Locate the cell with the specified text and output its (X, Y) center coordinate. 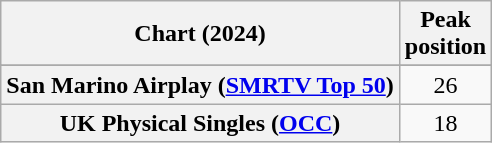
18 (445, 123)
Peakposition (445, 34)
San Marino Airplay (SMRTV Top 50) (200, 85)
26 (445, 85)
UK Physical Singles (OCC) (200, 123)
Chart (2024) (200, 34)
